Output the [X, Y] coordinate of the center of the cell containing the given text.  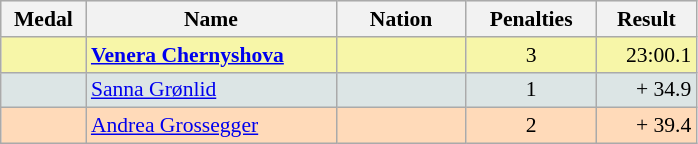
Nation [401, 19]
+ 39.4 [646, 126]
Penalties [531, 19]
+ 34.9 [646, 90]
2 [531, 126]
Sanna Grønlid [211, 90]
Andrea Grossegger [211, 126]
Venera Chernyshova [211, 55]
Result [646, 19]
Name [211, 19]
Medal [44, 19]
23:00.1 [646, 55]
1 [531, 90]
3 [531, 55]
